Locate the cell with the specified text and output its (x, y) center coordinate. 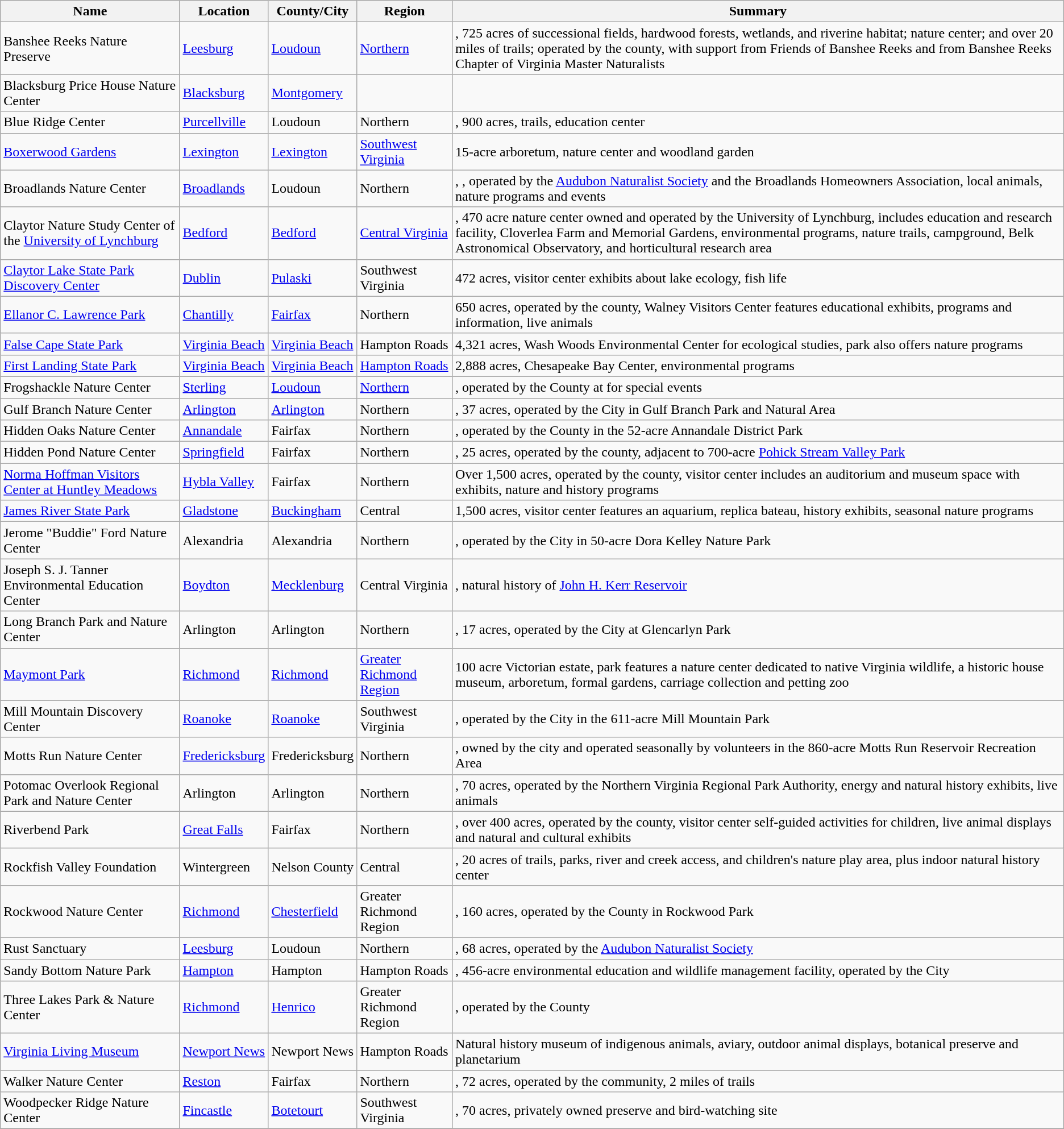
, , operated by the Audubon Naturalist Society and the Broadlands Homeowners Association, local animals, nature programs and events (758, 189)
Sterling (224, 387)
, operated by the County in the 52-acre Annandale District Park (758, 431)
James River State Park (90, 511)
Reston (224, 1081)
Woodpecker Ridge Nature Center (90, 1111)
Potomac Overlook Regional Park and Nature Center (90, 792)
Blue Ridge Center (90, 122)
4,321 acres, Wash Woods Environmental Center for ecological studies, park also offers nature programs (758, 344)
Norma Hoffman Visitors Center at Huntley Meadows (90, 482)
, 20 acres of trails, parks, river and creek access, and children's nature play area, plus indoor natural history center (758, 866)
, 70 acres, operated by the Northern Virginia Regional Park Authority, energy and natural history exhibits, live animals (758, 792)
Claytor Lake State Park Discovery Center (90, 277)
, operated by the County (758, 1007)
Nelson County (313, 866)
, natural history of John H. Kerr Reservoir (758, 585)
Riverbend Park (90, 830)
Broadlands (224, 189)
Location (224, 11)
Virginia Living Museum (90, 1052)
Name (90, 11)
Great Falls (224, 830)
, 900 acres, trails, education center (758, 122)
Pulaski (313, 277)
Boxerwood Gardens (90, 151)
15-acre arboretum, nature center and woodland garden (758, 151)
, 456-acre environmental education and wildlife management facility, operated by the City (758, 970)
, 160 acres, operated by the County in Rockwood Park (758, 911)
, operated by the City in the 611-acre Mill Mountain Park (758, 719)
Blacksburg (224, 93)
Botetourt (313, 1111)
Wintergreen (224, 866)
Hybla Valley (224, 482)
Mill Mountain Discovery Center (90, 719)
Rockfish Valley Foundation (90, 866)
, 68 acres, operated by the Audubon Naturalist Society (758, 948)
Hidden Pond Nature Center (90, 453)
Rust Sanctuary (90, 948)
Walker Nature Center (90, 1081)
, operated by the City in 50-acre Dora Kelley Nature Park (758, 540)
, 72 acres, operated by the community, 2 miles of trails (758, 1081)
Region (405, 11)
, 37 acres, operated by the City in Gulf Branch Park and Natural Area (758, 409)
, operated by the County at for special events (758, 387)
Ellanor C. Lawrence Park (90, 315)
County/City (313, 11)
Buckingham (313, 511)
650 acres, operated by the county, Walney Visitors Center features educational exhibits, programs and information, live animals (758, 315)
Frogshackle Nature Center (90, 387)
Broadlands Nature Center (90, 189)
Chesterfield (313, 911)
Dublin (224, 277)
Purcellville (224, 122)
Henrico (313, 1007)
, owned by the city and operated seasonally by volunteers in the 860-acre Motts Run Reservoir Recreation Area (758, 756)
First Landing State Park (90, 366)
Hidden Oaks Nature Center (90, 431)
Blacksburg Price House Nature Center (90, 93)
Over 1,500 acres, operated by the county, visitor center includes an auditorium and museum space with exhibits, nature and history programs (758, 482)
Gulf Branch Nature Center (90, 409)
Joseph S. J. Tanner Environmental Education Center (90, 585)
Mecklenburg (313, 585)
472 acres, visitor center exhibits about lake ecology, fish life (758, 277)
Natural history museum of indigenous animals, aviary, outdoor animal displays, botanical preserve and planetarium (758, 1052)
Chantilly (224, 315)
Montgomery (313, 93)
Springfield (224, 453)
Annandale (224, 431)
Banshee Reeks Nature Preserve (90, 48)
Motts Run Nature Center (90, 756)
1,500 acres, visitor center features an aquarium, replica bateau, history exhibits, seasonal nature programs (758, 511)
Maymont Park (90, 674)
Sandy Bottom Nature Park (90, 970)
, 25 acres, operated by the county, adjacent to 700-acre Pohick Stream Valley Park (758, 453)
, 70 acres, privately owned preserve and bird-watching site (758, 1111)
, over 400 acres, operated by the county, visitor center self-guided activities for children, live animal displays and natural and cultural exhibits (758, 830)
Rockwood Nature Center (90, 911)
2,888 acres, Chesapeake Bay Center, environmental programs (758, 366)
Long Branch Park and Nature Center (90, 630)
Claytor Nature Study Center of the University of Lynchburg (90, 233)
, 17 acres, operated by the City at Glencarlyn Park (758, 630)
Three Lakes Park & Nature Center (90, 1007)
False Cape State Park (90, 344)
Fincastle (224, 1111)
Summary (758, 11)
Gladstone (224, 511)
Boydton (224, 585)
Jerome "Buddie" Ford Nature Center (90, 540)
